Return the [X, Y] coordinate for the center point of the cell that contains the specified text.  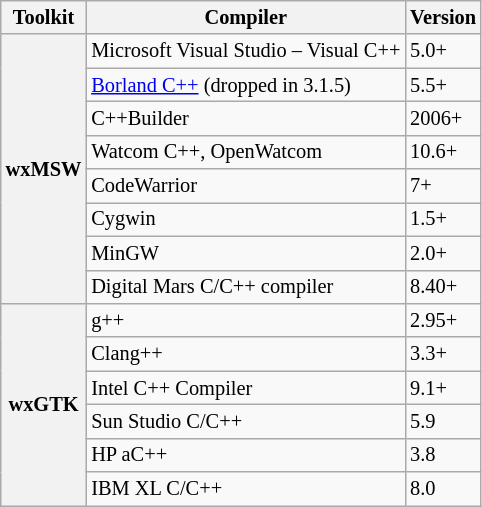
10.6+ [443, 152]
HP aC++ [246, 455]
7+ [443, 186]
2.0+ [443, 253]
2.95+ [443, 320]
8.0 [443, 489]
5.0+ [443, 51]
Compiler [246, 17]
8.40+ [443, 287]
wxGTK [44, 404]
IBM XL C/C++ [246, 489]
Sun Studio C/C++ [246, 421]
9.1+ [443, 388]
Toolkit [44, 17]
wxMSW [44, 168]
C++Builder [246, 118]
3.3+ [443, 354]
MinGW [246, 253]
Cygwin [246, 219]
5.9 [443, 421]
Digital Mars C/C++ compiler [246, 287]
3.8 [443, 455]
CodeWarrior [246, 186]
2006+ [443, 118]
Version [443, 17]
Borland C++ (dropped in 3.1.5) [246, 85]
g++ [246, 320]
Intel C++ Compiler [246, 388]
5.5+ [443, 85]
1.5+ [443, 219]
Watcom C++, OpenWatcom [246, 152]
Microsoft Visual Studio – Visual C++ [246, 51]
Clang++ [246, 354]
